Return (X, Y) of the center of cell containing provided text 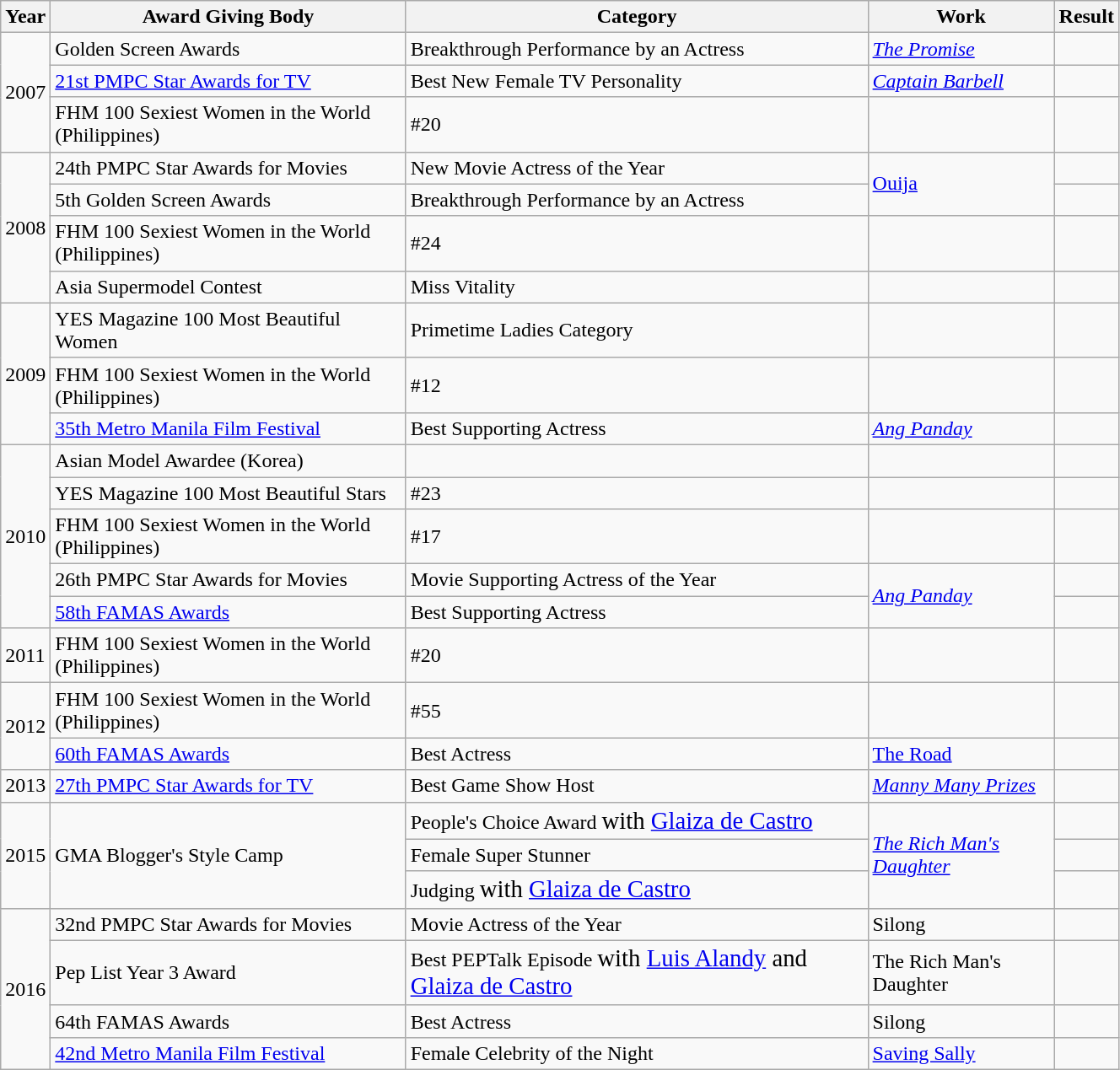
Asia Supermodel Contest (228, 287)
Female Celebrity of the Night (637, 1053)
26th PMPC Star Awards for Movies (228, 580)
2007 (25, 93)
New Movie Actress of the Year (637, 168)
The Promise (961, 49)
2013 (25, 786)
Best Game Show Host (637, 786)
Best New Female TV Personality (637, 81)
#24 (637, 243)
Manny Many Prizes (961, 786)
Movie Actress of the Year (637, 924)
Female Super Stunner (637, 855)
#12 (637, 384)
Judging with Glaiza de Castro (637, 890)
The Road (961, 754)
2016 (25, 988)
42nd Metro Manila Film Festival (228, 1053)
2008 (25, 228)
21st PMPC Star Awards for TV (228, 81)
32nd PMPC Star Awards for Movies (228, 924)
Year (25, 17)
#17 (637, 536)
Pep List Year 3 Award (228, 973)
64th FAMAS Awards (228, 1021)
Miss Vitality (637, 287)
#55 (637, 710)
Saving Sally (961, 1053)
Captain Barbell (961, 81)
Primetime Ladies Category (637, 331)
2010 (25, 536)
Golden Screen Awards (228, 49)
24th PMPC Star Awards for Movies (228, 168)
Result (1086, 17)
2015 (25, 855)
YES Magazine 100 Most Beautiful Women (228, 331)
2009 (25, 374)
2011 (25, 656)
Ouija (961, 184)
Award Giving Body (228, 17)
YES Magazine 100 Most Beautiful Stars (228, 493)
27th PMPC Star Awards for TV (228, 786)
Best PEPTalk Episode with Luis Alandy and Glaiza de Castro (637, 973)
Movie Supporting Actress of the Year (637, 580)
Work (961, 17)
GMA Blogger's Style Camp (228, 855)
5th Golden Screen Awards (228, 200)
Category (637, 17)
Asian Model Awardee (Korea) (228, 460)
60th FAMAS Awards (228, 754)
35th Metro Manila Film Festival (228, 428)
2012 (25, 727)
People's Choice Award with Glaiza de Castro (637, 820)
#23 (637, 493)
58th FAMAS Awards (228, 612)
